Locate the cell with the specified text and output its [X, Y] center coordinate. 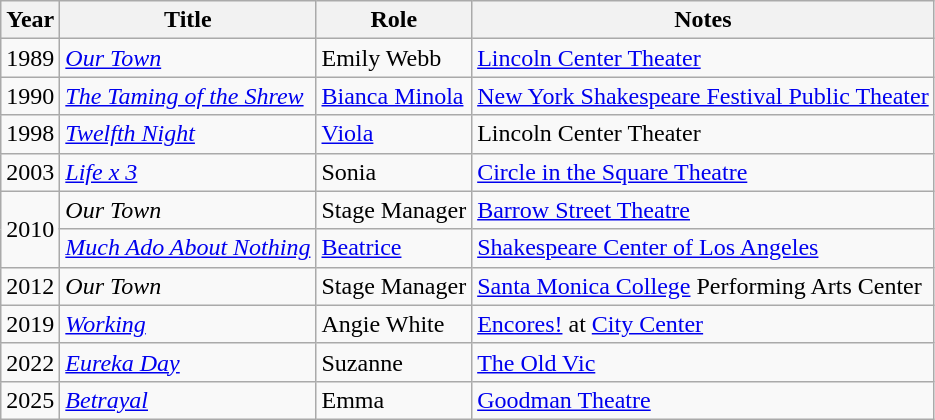
Notes [704, 20]
Life x 3 [188, 172]
2019 [30, 324]
Year [30, 20]
Santa Monica College Performing Arts Center [704, 286]
Angie White [394, 324]
Role [394, 20]
Eureka Day [188, 362]
2022 [30, 362]
Beatrice [394, 248]
2025 [30, 400]
Encores! at City Center [704, 324]
2010 [30, 229]
2003 [30, 172]
Betrayal [188, 400]
1989 [30, 58]
Goodman Theatre [704, 400]
Bianca Minola [394, 96]
Viola [394, 134]
Emma [394, 400]
Much Ado About Nothing [188, 248]
2012 [30, 286]
New York Shakespeare Festival Public Theater [704, 96]
Emily Webb [394, 58]
Sonia [394, 172]
The Taming of the Shrew [188, 96]
Barrow Street Theatre [704, 210]
Suzanne [394, 362]
Title [188, 20]
Working [188, 324]
1998 [30, 134]
Twelfth Night [188, 134]
Circle in the Square Theatre [704, 172]
Shakespeare Center of Los Angeles [704, 248]
1990 [30, 96]
The Old Vic [704, 362]
